Pinpoint the cell where the given text exists, returning its [x, y] midpoint coordinate. 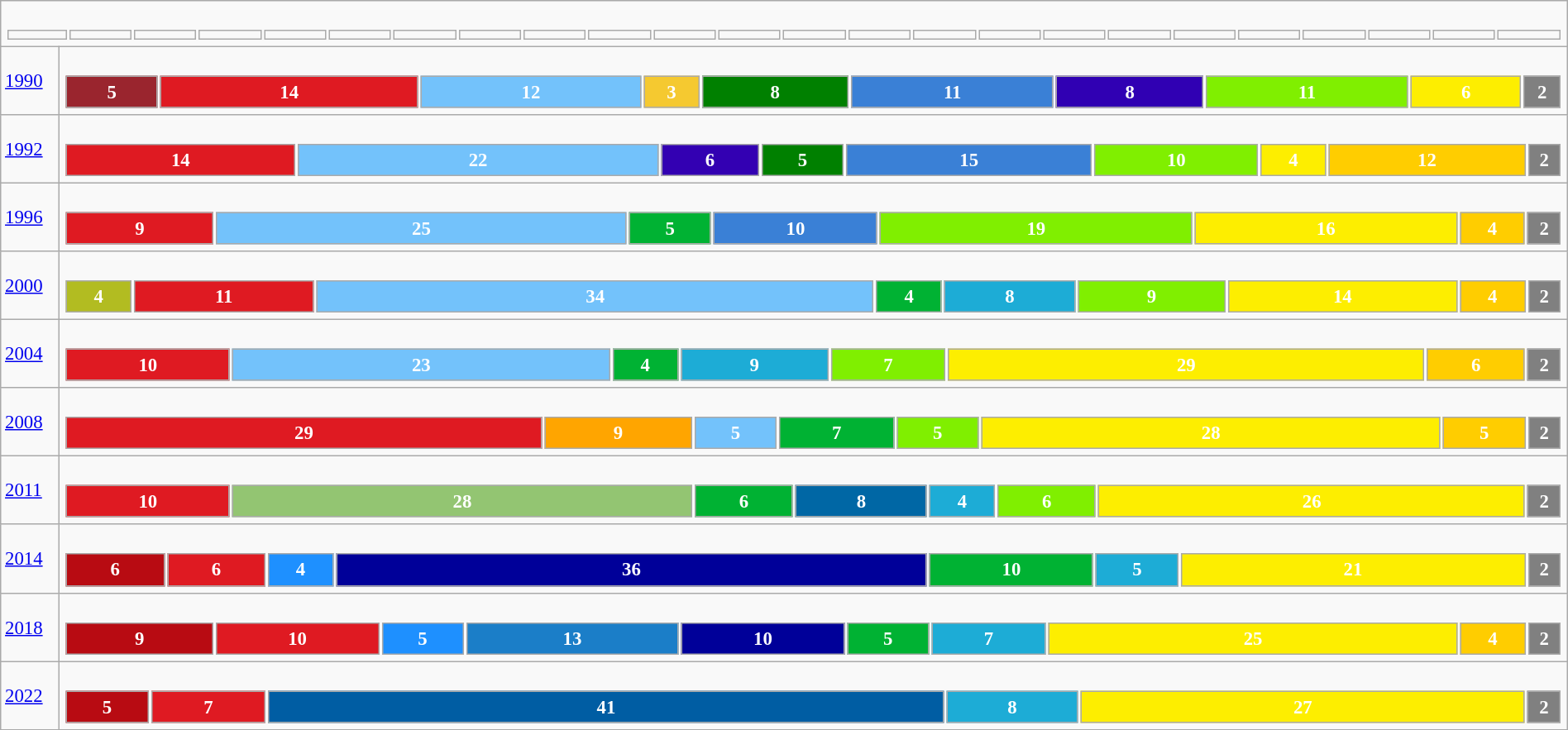
26 [1312, 501]
16 [1326, 228]
2011 [30, 491]
19 [1035, 228]
10 23 4 9 7 29 6 2 [813, 354]
41 [607, 706]
9 25 5 10 19 16 4 2 [813, 217]
5 7 41 8 27 2 [813, 696]
29 9 5 7 5 28 5 2 [813, 422]
5 14 12 3 8 11 8 11 6 2 [813, 81]
9 10 5 13 10 5 7 25 4 2 [813, 627]
21 [1353, 570]
14 22 6 5 15 10 4 12 2 [813, 149]
34 [595, 296]
23 [422, 365]
2008 [30, 422]
2004 [30, 354]
15 [969, 160]
10 28 6 8 4 6 26 2 [813, 491]
4 11 34 4 8 9 14 4 2 [813, 286]
2014 [30, 559]
2018 [30, 627]
22 [478, 160]
1992 [30, 149]
1996 [30, 217]
1990 [30, 81]
13 [572, 638]
6 6 4 36 10 5 21 2 [813, 559]
36 [632, 570]
2000 [30, 286]
2022 [30, 696]
27 [1303, 706]
3 [672, 91]
